Locate the cell with the specified text and output its (X, Y) center coordinate. 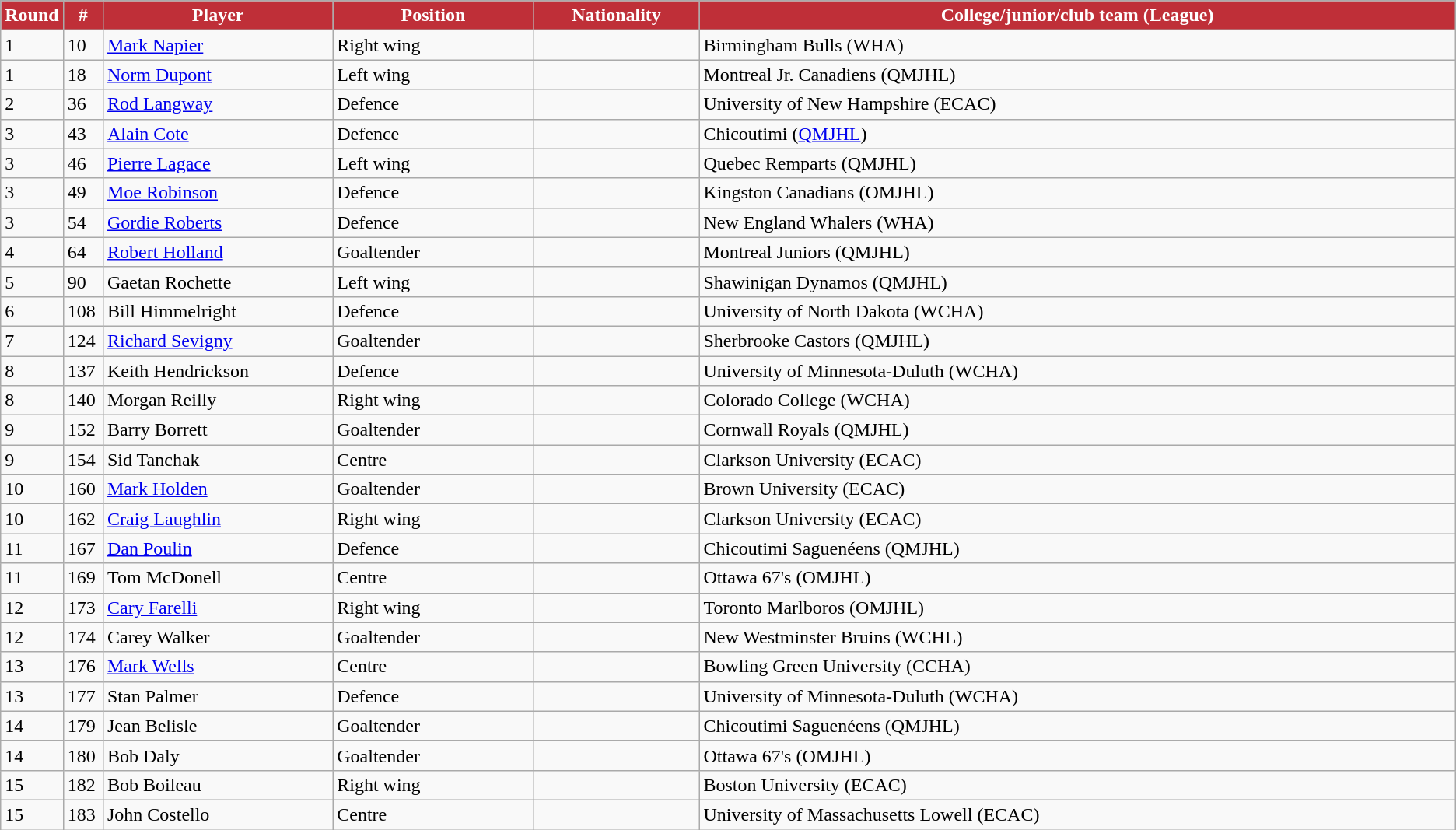
Montreal Jr. Canadiens (QMJHL) (1077, 75)
Montreal Juniors (QMJHL) (1077, 252)
University of Massachusetts Lowell (ECAC) (1077, 814)
Tom McDonell (218, 578)
Sherbrooke Castors (QMJHL) (1077, 341)
Mark Wells (218, 667)
Craig Laughlin (218, 519)
167 (82, 548)
Barry Borrett (218, 430)
174 (82, 637)
Quebec Remparts (QMJHL) (1077, 163)
54 (82, 222)
64 (82, 252)
180 (82, 755)
Birmingham Bulls (WHA) (1077, 45)
Jean Belisle (218, 726)
36 (82, 104)
169 (82, 578)
Colorado College (WCHA) (1077, 401)
Moe Robinson (218, 193)
Toronto Marlboros (OMJHL) (1077, 608)
Richard Sevigny (218, 341)
Nationality (616, 16)
2 (32, 104)
Mark Holden (218, 489)
Bowling Green University (CCHA) (1077, 667)
173 (82, 608)
6 (32, 311)
124 (82, 341)
Keith Hendrickson (218, 371)
108 (82, 311)
Cary Farelli (218, 608)
Stan Palmer (218, 696)
43 (82, 134)
49 (82, 193)
152 (82, 430)
Norm Dupont (218, 75)
Player (218, 16)
Pierre Lagace (218, 163)
Bob Boileau (218, 785)
154 (82, 460)
Bill Himmelright (218, 311)
140 (82, 401)
Round (32, 16)
7 (32, 341)
183 (82, 814)
New Westminster Bruins (WCHL) (1077, 637)
Position (433, 16)
18 (82, 75)
5 (32, 282)
Brown University (ECAC) (1077, 489)
Boston University (ECAC) (1077, 785)
160 (82, 489)
University of New Hampshire (ECAC) (1077, 104)
Dan Poulin (218, 548)
182 (82, 785)
Morgan Reilly (218, 401)
177 (82, 696)
137 (82, 371)
Robert Holland (218, 252)
Alain Cote (218, 134)
90 (82, 282)
Bob Daly (218, 755)
162 (82, 519)
College/junior/club team (League) (1077, 16)
Gordie Roberts (218, 222)
Chicoutimi (QMJHL) (1077, 134)
179 (82, 726)
University of North Dakota (WCHA) (1077, 311)
Rod Langway (218, 104)
# (82, 16)
Kingston Canadians (OMJHL) (1077, 193)
4 (32, 252)
New England Whalers (WHA) (1077, 222)
Sid Tanchak (218, 460)
176 (82, 667)
John Costello (218, 814)
46 (82, 163)
Cornwall Royals (QMJHL) (1077, 430)
Shawinigan Dynamos (QMJHL) (1077, 282)
Mark Napier (218, 45)
Carey Walker (218, 637)
Gaetan Rochette (218, 282)
